Find where the given text appears and provide that cell's center as [X, Y] coordinate. 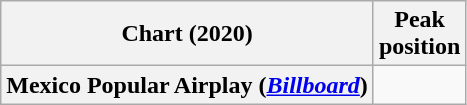
Chart (2020) [188, 34]
Peakposition [419, 34]
Mexico Popular Airplay (Billboard) [188, 85]
